Pinpoint the cell where the given text exists, returning its (X, Y) midpoint coordinate. 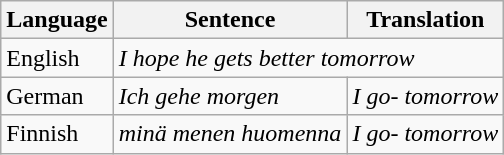
Ich gehe morgen (230, 96)
Sentence (230, 20)
Translation (426, 20)
Language (57, 20)
I hope he gets better tomorrow (308, 58)
German (57, 96)
English (57, 58)
Finnish (57, 134)
minä menen huomenna (230, 134)
